Provide the (x, y) coordinate of the cell's center where the given text is located.  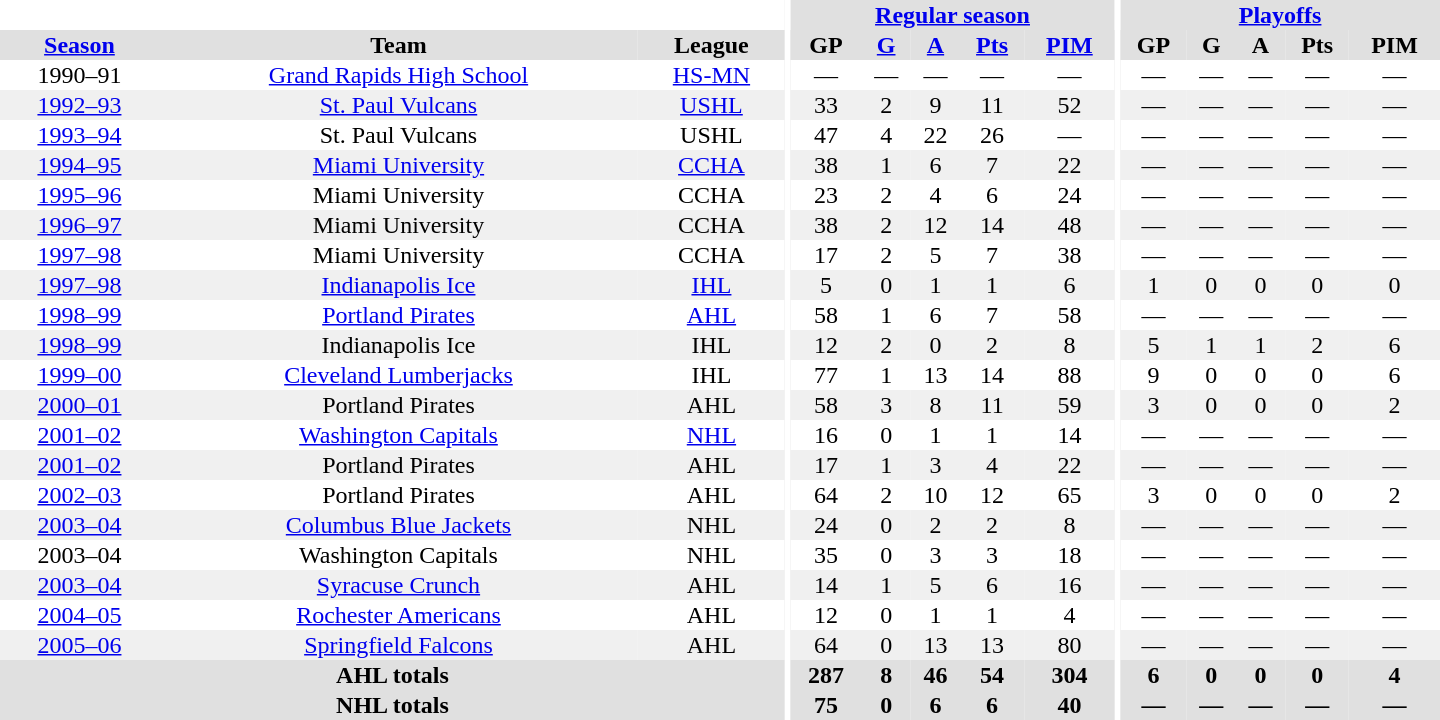
2005–06 (80, 645)
33 (826, 105)
1996–97 (80, 225)
Season (80, 45)
1994–95 (80, 165)
1990–91 (80, 75)
40 (1070, 705)
52 (1070, 105)
2004–05 (80, 615)
54 (992, 675)
65 (1070, 495)
10 (936, 495)
Syracuse Crunch (398, 585)
Springfield Falcons (398, 645)
Rochester Americans (398, 615)
77 (826, 375)
Playoffs (1280, 15)
80 (1070, 645)
Columbus Blue Jackets (398, 525)
HS-MN (712, 75)
Grand Rapids High School (398, 75)
88 (1070, 375)
18 (1070, 555)
35 (826, 555)
AHL totals (392, 675)
League (712, 45)
1992–93 (80, 105)
48 (1070, 225)
Regular season (952, 15)
47 (826, 135)
Team (398, 45)
304 (1070, 675)
75 (826, 705)
Cleveland Lumberjacks (398, 375)
1995–96 (80, 195)
287 (826, 675)
23 (826, 195)
2002–03 (80, 495)
59 (1070, 405)
2000–01 (80, 405)
26 (992, 135)
NHL totals (392, 705)
46 (936, 675)
1999–00 (80, 375)
1993–94 (80, 135)
